Identify which cell holds the provided text, then report its [X, Y] central coordinate. 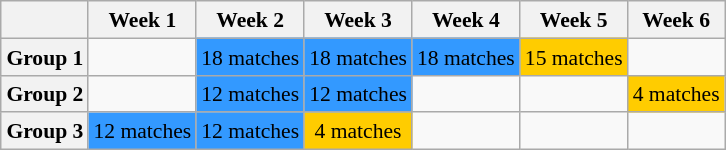
Group 2 [44, 94]
Week 1 [142, 20]
Week 5 [574, 20]
Week 6 [676, 20]
Week 4 [466, 20]
Week 3 [358, 20]
Week 2 [250, 20]
Group 3 [44, 130]
Group 1 [44, 56]
15 matches [574, 56]
